Scan for the cell matching the given text and deliver its [x, y] coordinate at center. 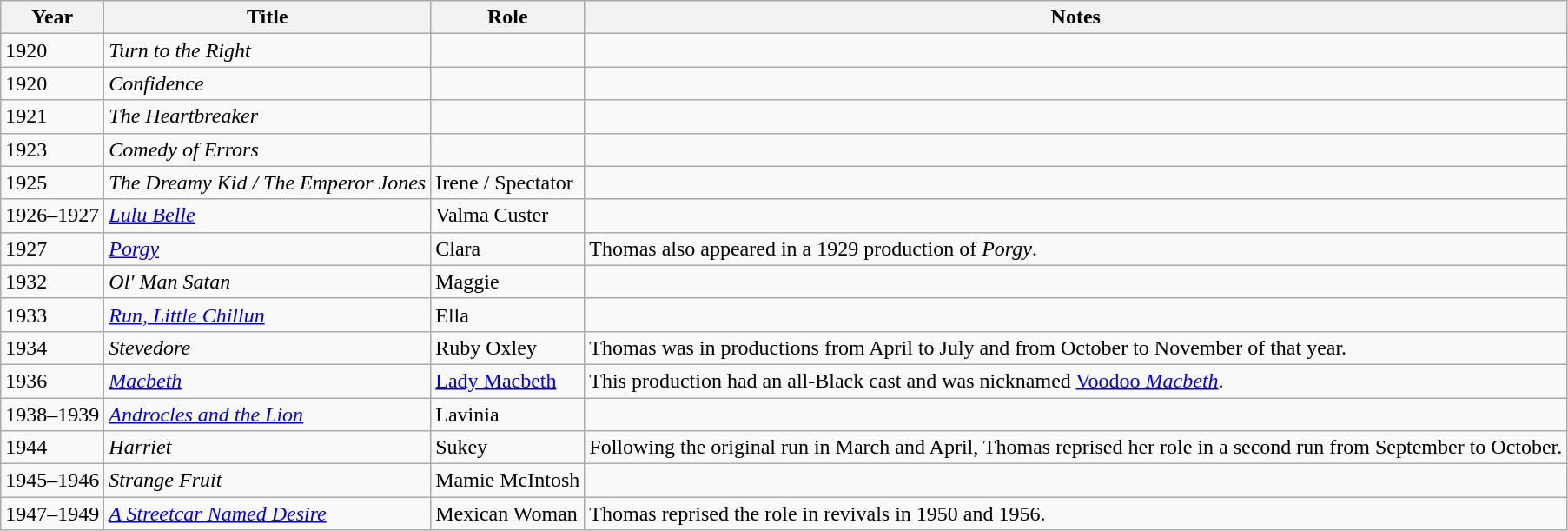
Year [52, 17]
Ruby Oxley [507, 348]
Harriet [268, 448]
1927 [52, 249]
Thomas reprised the role in revivals in 1950 and 1956. [1075, 514]
1934 [52, 348]
Role [507, 17]
Clara [507, 249]
Comedy of Errors [268, 149]
Thomas was in productions from April to July and from October to November of that year. [1075, 348]
Mexican Woman [507, 514]
Strange Fruit [268, 481]
Irene / Spectator [507, 183]
1926–1927 [52, 216]
Title [268, 17]
Porgy [268, 249]
Mamie McIntosh [507, 481]
1933 [52, 315]
Ol' Man Satan [268, 282]
Valma Custer [507, 216]
1944 [52, 448]
The Heartbreaker [268, 116]
1936 [52, 381]
Thomas also appeared in a 1929 production of Porgy. [1075, 249]
Following the original run in March and April, Thomas reprised her role in a second run from September to October. [1075, 448]
A Streetcar Named Desire [268, 514]
1938–1939 [52, 415]
Lady Macbeth [507, 381]
1921 [52, 116]
Lulu Belle [268, 216]
1923 [52, 149]
1932 [52, 282]
This production had an all-Black cast and was nicknamed Voodoo Macbeth. [1075, 381]
Stevedore [268, 348]
Lavinia [507, 415]
1925 [52, 183]
Run, Little Chillun [268, 315]
The Dreamy Kid / The Emperor Jones [268, 183]
1947–1949 [52, 514]
Maggie [507, 282]
Macbeth [268, 381]
1945–1946 [52, 481]
Sukey [507, 448]
Notes [1075, 17]
Androcles and the Lion [268, 415]
Confidence [268, 83]
Ella [507, 315]
Turn to the Right [268, 50]
